Output the [X, Y] coordinate of the center of the cell containing the given text.  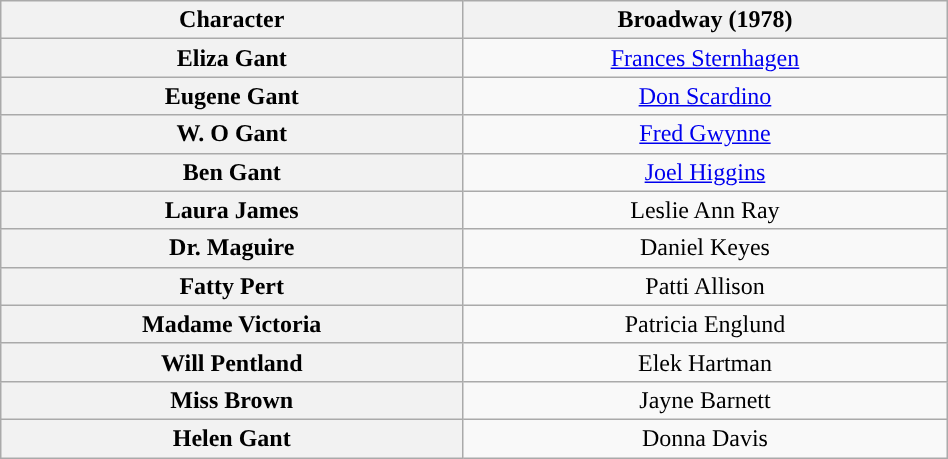
Helen Gant [232, 438]
Will Pentland [232, 362]
Don Scardino [706, 96]
Patricia Englund [706, 324]
Donna Davis [706, 438]
Eugene Gant [232, 96]
Character [232, 20]
Patti Allison [706, 286]
Eliza Gant [232, 58]
Broadway (1978) [706, 20]
Frances Sternhagen [706, 58]
Miss Brown [232, 400]
Elek Hartman [706, 362]
Leslie Ann Ray [706, 210]
Joel Higgins [706, 172]
Jayne Barnett [706, 400]
Fred Gwynne [706, 134]
Fatty Pert [232, 286]
Laura James [232, 210]
Ben Gant [232, 172]
W. O Gant [232, 134]
Daniel Keyes [706, 248]
Madame Victoria [232, 324]
Dr. Maguire [232, 248]
